For the text-containing cell, return its midpoint in (X, Y) coordinate format. 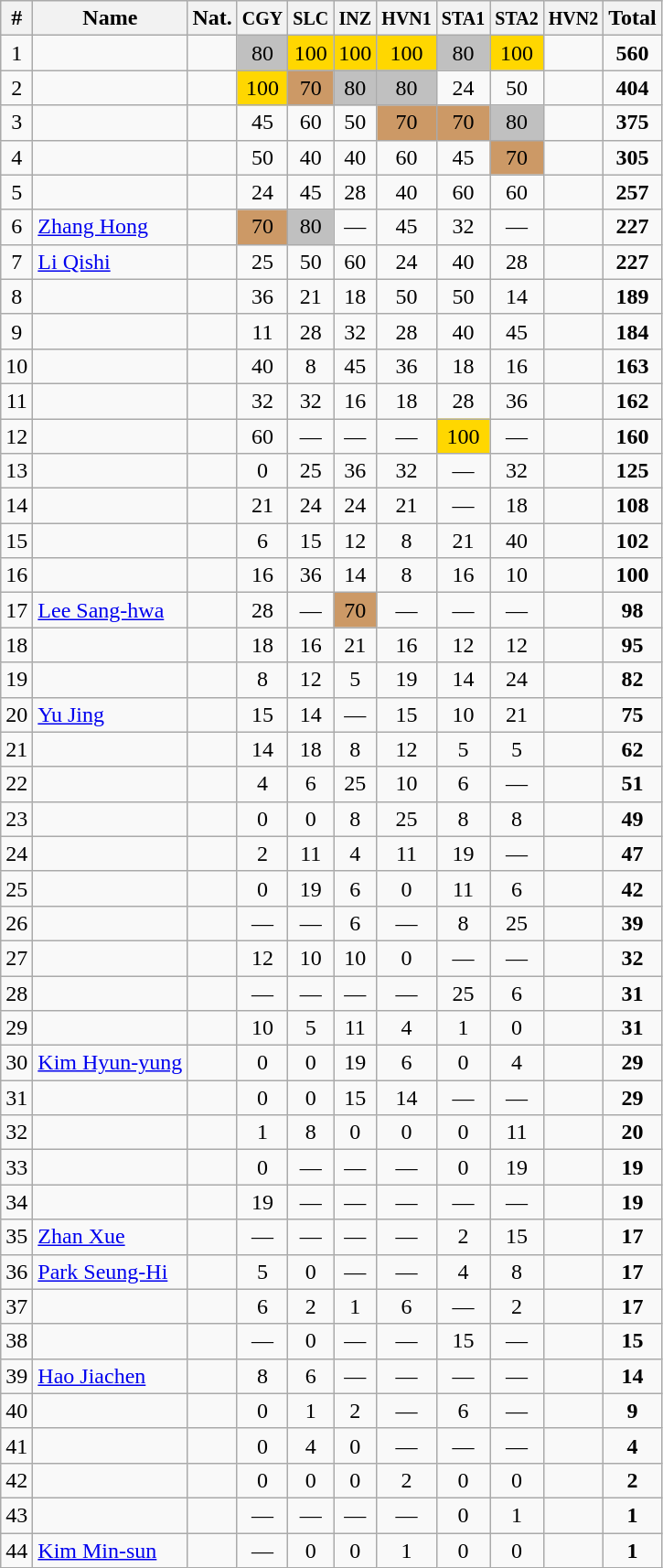
Yu Jing (110, 714)
44 (16, 1551)
Total (633, 18)
HVN1 (407, 18)
184 (633, 331)
Lee Sang-hwa (110, 610)
33 (16, 1167)
34 (16, 1202)
INZ (355, 18)
# (16, 18)
Kim Min-sun (110, 1551)
Park Seung-Hi (110, 1272)
162 (633, 401)
Kim Hyun-yung (110, 1063)
47 (633, 854)
62 (633, 749)
Nat. (212, 18)
38 (16, 1341)
Li Qishi (110, 262)
26 (16, 923)
43 (16, 1515)
27 (16, 958)
22 (16, 784)
108 (633, 506)
35 (16, 1237)
125 (633, 471)
95 (633, 645)
CGY (262, 18)
305 (633, 157)
49 (633, 819)
7 (16, 262)
404 (633, 88)
23 (16, 819)
75 (633, 714)
Hao Jiachen (110, 1376)
98 (633, 610)
560 (633, 53)
3 (16, 123)
STA2 (517, 18)
41 (16, 1445)
HVN2 (573, 18)
160 (633, 436)
189 (633, 296)
30 (16, 1063)
375 (633, 123)
STA1 (463, 18)
51 (633, 784)
82 (633, 680)
Zhan Xue (110, 1237)
Name (110, 18)
37 (16, 1306)
257 (633, 192)
13 (16, 471)
102 (633, 541)
SLC (311, 18)
163 (633, 366)
Zhang Hong (110, 227)
